Return (X, Y) of the center of cell containing provided text 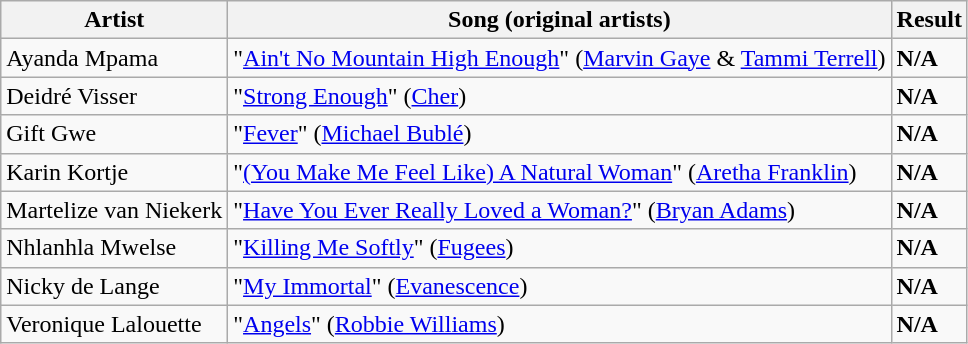
Artist (114, 20)
Song (original artists) (560, 20)
Ayanda Mpama (114, 58)
Nicky de Lange (114, 286)
Karin Kortje (114, 172)
Deidré Visser (114, 96)
"(You Make Me Feel Like) A Natural Woman" (Aretha Franklin) (560, 172)
Veronique Lalouette (114, 324)
"Have You Ever Really Loved a Woman?" (Bryan Adams) (560, 210)
"Fever" (Michael Bublé) (560, 134)
Martelize van Niekerk (114, 210)
"Angels" (Robbie Williams) (560, 324)
"Strong Enough" (Cher) (560, 96)
Gift Gwe (114, 134)
Result (929, 20)
"My Immortal" (Evanescence) (560, 286)
"Ain't No Mountain High Enough" (Marvin Gaye & Tammi Terrell) (560, 58)
Nhlanhla Mwelse (114, 248)
"Killing Me Softly" (Fugees) (560, 248)
